Capture the cell that displays the provided text and extract its [x, y] central coordinate. 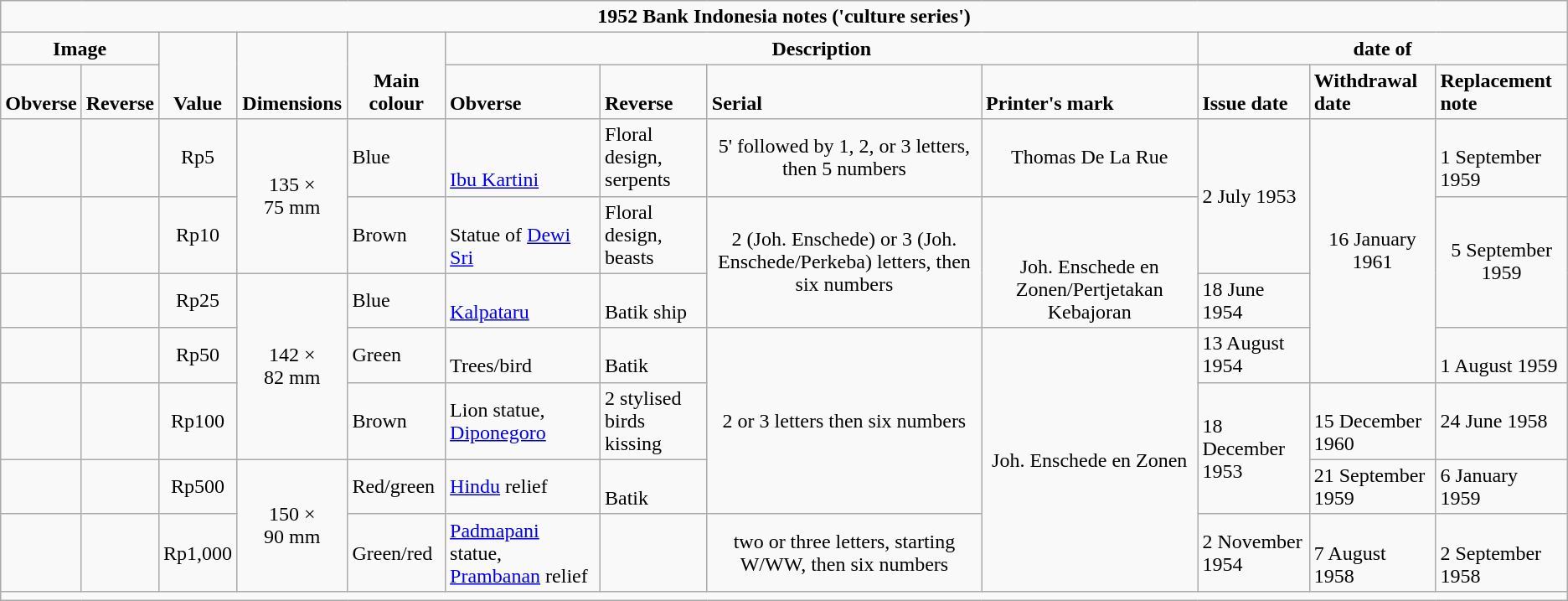
21 September 1959 [1372, 486]
Floral design, serpents [654, 158]
Dimensions [292, 75]
2 or 3 letters then six numbers [844, 421]
Rp100 [198, 421]
13 August 1954 [1253, 355]
5' followed by 1, 2, or 3 letters, then 5 numbers [844, 158]
Main colour [397, 75]
Batik ship [654, 300]
date of [1382, 49]
1952 Bank Indonesia notes ('culture series') [784, 17]
135 × 75 mm [292, 196]
Rp500 [198, 486]
18 December 1953 [1253, 448]
Rp5 [198, 158]
Withdrawal date [1372, 92]
Replacement note [1501, 92]
Trees/bird [523, 355]
6 January 1959 [1501, 486]
7 August 1958 [1372, 552]
142 × 82 mm [292, 366]
16 January 1961 [1372, 251]
Issue date [1253, 92]
5 September 1959 [1501, 262]
Padmapani statue, Prambanan relief [523, 552]
Green/red [397, 552]
1 September 1959 [1501, 158]
Value [198, 75]
2 July 1953 [1253, 196]
Kalpataru [523, 300]
150 × 90 mm [292, 525]
2 stylised birds kissing [654, 421]
Rp1,000 [198, 552]
24 June 1958 [1501, 421]
1 August 1959 [1501, 355]
Green [397, 355]
Rp50 [198, 355]
2 November 1954 [1253, 552]
Serial [844, 92]
Floral design, beasts [654, 235]
2 September 1958 [1501, 552]
Hindu relief [523, 486]
Image [80, 49]
15 December 1960 [1372, 421]
Thomas De La Rue [1090, 158]
18 June 1954 [1253, 300]
Joh. Enschede en Zonen [1090, 459]
two or three letters, starting W/WW, then six numbers [844, 552]
Statue of Dewi Sri [523, 235]
Printer's mark [1090, 92]
Joh. Enschede en Zonen/Pertjetakan Kebajoran [1090, 262]
Rp10 [198, 235]
2 (Joh. Enschede) or 3 (Joh. Enschede/Perkeba) letters, then six numbers [844, 262]
Rp25 [198, 300]
Lion statue, Diponegoro [523, 421]
Ibu Kartini [523, 158]
Description [822, 49]
Red/green [397, 486]
